Capture the cell that displays the provided text and extract its (X, Y) central coordinate. 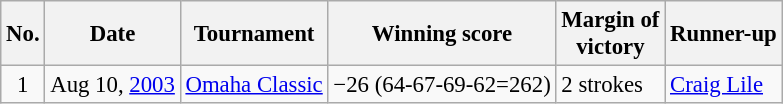
1 (23, 85)
Tournament (254, 34)
Winning score (442, 34)
Craig Lile (724, 85)
−26 (64-67-69-62=262) (442, 85)
Date (112, 34)
No. (23, 34)
2 strokes (610, 85)
Aug 10, 2003 (112, 85)
Margin ofvictory (610, 34)
Runner-up (724, 34)
Omaha Classic (254, 85)
